Scan for the cell matching the given text and deliver its (x, y) coordinate at center. 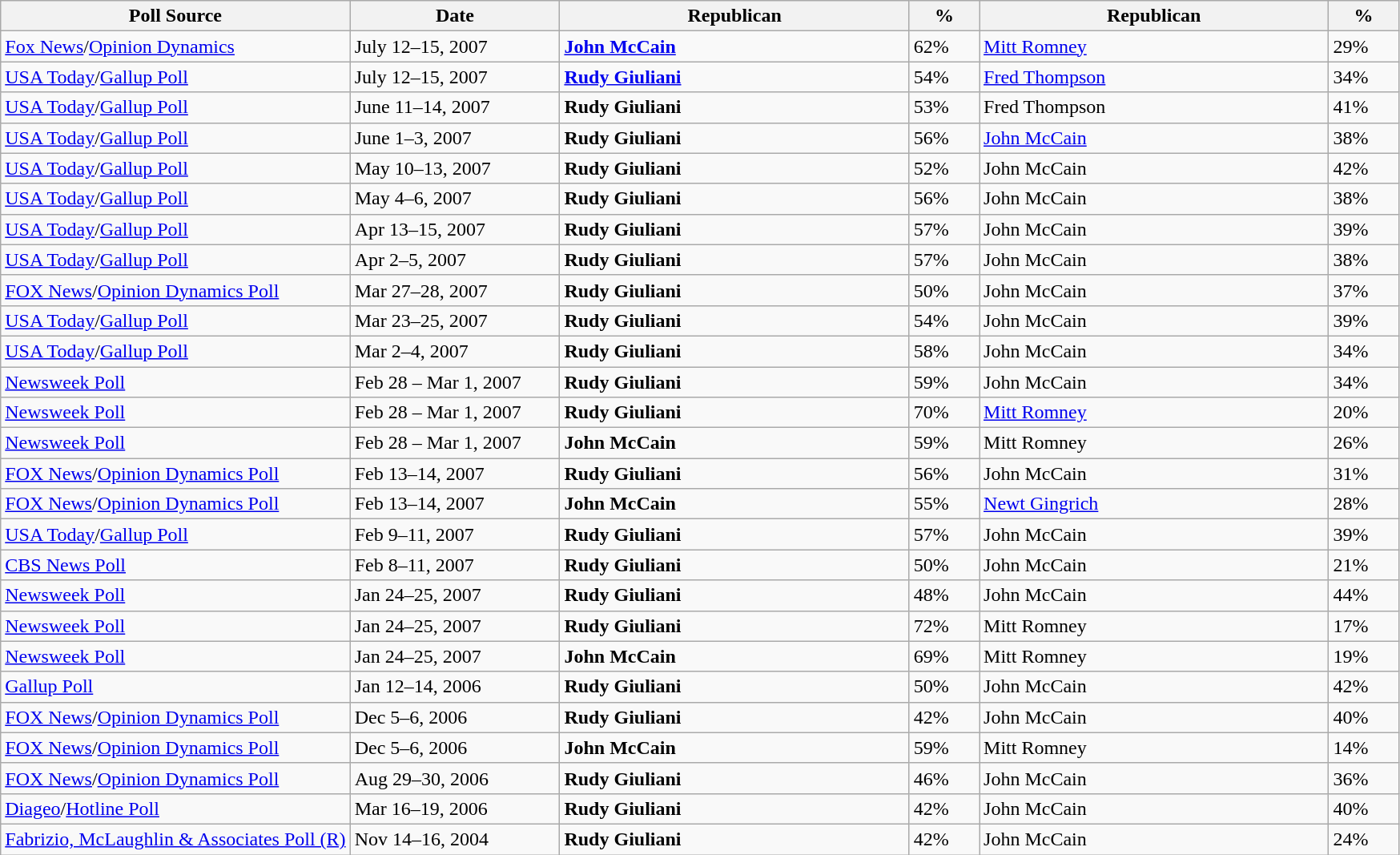
June 1–3, 2007 (455, 138)
Mar 23–25, 2007 (455, 321)
CBS News Poll (175, 565)
May 10–13, 2007 (455, 168)
June 11–14, 2007 (455, 107)
52% (943, 168)
31% (1363, 474)
24% (1363, 839)
Date (455, 16)
Diageo/Hotline Poll (175, 809)
58% (943, 351)
19% (1363, 656)
Apr 2–5, 2007 (455, 260)
Feb 9–11, 2007 (455, 534)
53% (943, 107)
48% (943, 595)
37% (1363, 290)
28% (1363, 504)
21% (1363, 565)
Feb 8–11, 2007 (455, 565)
17% (1363, 626)
44% (1363, 595)
Fox News/Opinion Dynamics (175, 46)
Mar 27–28, 2007 (455, 290)
70% (943, 413)
Apr 13–15, 2007 (455, 229)
Nov 14–16, 2004 (455, 839)
46% (943, 778)
Mar 2–4, 2007 (455, 351)
May 4–6, 2007 (455, 199)
Newt Gingrich (1154, 504)
Aug 29–30, 2006 (455, 778)
Fabrizio, McLaughlin & Associates Poll (R) (175, 839)
20% (1363, 413)
62% (943, 46)
36% (1363, 778)
Jan 12–14, 2006 (455, 687)
Poll Source (175, 16)
72% (943, 626)
Gallup Poll (175, 687)
Mar 16–19, 2006 (455, 809)
41% (1363, 107)
14% (1363, 748)
55% (943, 504)
26% (1363, 443)
29% (1363, 46)
69% (943, 656)
